Provide the (x, y) coordinate of the cell's center where the given text is located.  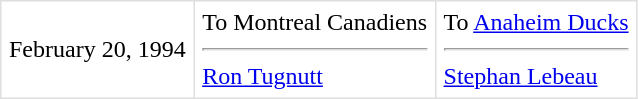
February 20, 1994 (98, 50)
To Montreal Canadiens Ron Tugnutt (314, 50)
To Anaheim Ducks Stephan Lebeau (536, 50)
